Return (x, y) of the center of cell containing provided text 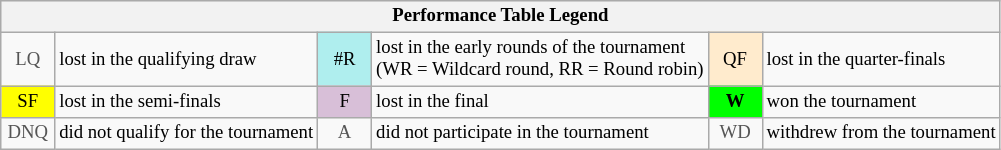
QF (735, 60)
lost in the quarter-finals (881, 60)
won the tournament (881, 102)
SF (28, 102)
DNQ (28, 134)
did not qualify for the tournament (186, 134)
LQ (28, 60)
lost in the early rounds of the tournament(WR = Wildcard round, RR = Round robin) (540, 60)
Performance Table Legend (500, 16)
did not participate in the tournament (540, 134)
withdrew from the tournament (881, 134)
F (345, 102)
lost in the qualifying draw (186, 60)
WD (735, 134)
lost in the final (540, 102)
W (735, 102)
A (345, 134)
#R (345, 60)
lost in the semi-finals (186, 102)
